Determine the (X, Y) coordinate at the center of the cell enclosing the given text.  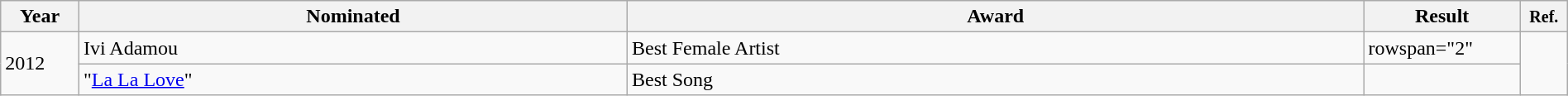
Year (40, 17)
Best Song (996, 79)
rowspan="2" (1442, 48)
Ivi Adamou (352, 48)
2012 (40, 64)
Award (996, 17)
"La La Love" (352, 79)
Nominated (352, 17)
Ref. (1543, 17)
Result (1442, 17)
Best Female Artist (996, 48)
